Pinpoint the cell where the given text exists, returning its (x, y) midpoint coordinate. 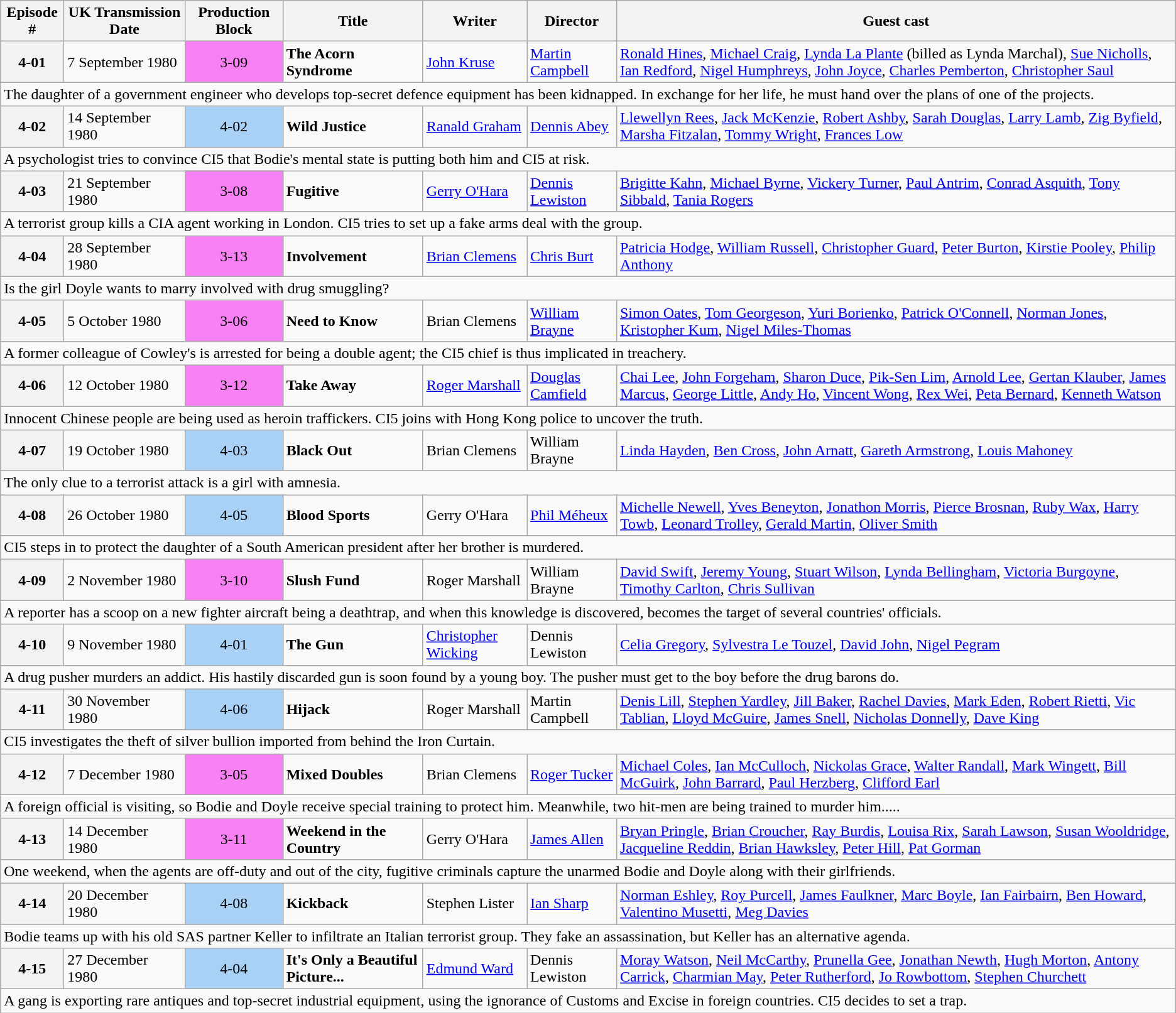
Hijack (353, 710)
James Allen (572, 839)
Celia Gregory, Sylvestra Le Touzel, David John, Nigel Pegram (896, 644)
Michael Coles, Ian McCulloch, Nickolas Grace, Walter Randall, Mark Wingett, Bill McGuirk, John Barrard, Paul Herzberg, Clifford Earl (896, 774)
Roger Tucker (572, 774)
Black Out (353, 451)
3-11 (234, 839)
Slush Fund (353, 580)
Dennis Abey (572, 127)
Mixed Doubles (353, 774)
7 September 1980 (124, 62)
Chris Burt (572, 256)
4-12 (33, 774)
Director (572, 21)
Norman Eshley, Roy Purcell, James Faulkner, Marc Boyle, Ian Fairbairn, Ben Howard, Valentino Musetti, Meg Davies (896, 903)
Fugitive (353, 191)
Episode # (33, 21)
14 September 1980 (124, 127)
Christopher Wicking (475, 644)
A terrorist group kills a CIA agent working in London. CI5 tries to set up a fake arms deal with the group. (588, 224)
4-11 (33, 710)
2 November 1980 (124, 580)
27 December 1980 (124, 968)
Innocent Chinese people are being used as heroin traffickers. CI5 joins with Hong Kong police to uncover the truth. (588, 418)
30 November 1980 (124, 710)
Need to Know (353, 320)
4-10 (33, 644)
Kickback (353, 903)
Phil Méheux (572, 515)
David Swift, Jeremy Young, Stuart Wilson, Lynda Bellingham, Victoria Burgoyne, Timothy Carlton, Chris Sullivan (896, 580)
3-10 (234, 580)
4-07 (33, 451)
5 October 1980 (124, 320)
Ian Sharp (572, 903)
14 December 1980 (124, 839)
A psychologist tries to convince CI5 that Bodie's mental state is putting both him and CI5 at risk. (588, 159)
Brigitte Kahn, Michael Byrne, Vickery Turner, Paul Antrim, Conrad Asquith, Tony Sibbald, Tania Rogers (896, 191)
CI5 investigates the theft of silver bullion imported from behind the Iron Curtain. (588, 742)
A drug pusher murders an addict. His hastily discarded gun is soon found by a young boy. The pusher must get to the boy before the drug barons do. (588, 677)
Title (353, 21)
Wild Justice (353, 127)
4-13 (33, 839)
3-08 (234, 191)
Ranald Graham (475, 127)
Patricia Hodge, William Russell, Christopher Guard, Peter Burton, Kirstie Pooley, Philip Anthony (896, 256)
Bryan Pringle, Brian Croucher, Ray Burdis, Louisa Rix, Sarah Lawson, Susan Wooldridge, Jacqueline Reddin, Brian Hawksley, Peter Hill, Pat Gorman (896, 839)
Blood Sports (353, 515)
9 November 1980 (124, 644)
CI5 steps in to protect the daughter of a South American president after her brother is murdered. (588, 548)
Edmund Ward (475, 968)
3-12 (234, 386)
12 October 1980 (124, 386)
19 October 1980 (124, 451)
Production Block (234, 21)
3-06 (234, 320)
Stephen Lister (475, 903)
Weekend in the Country (353, 839)
Guest cast (896, 21)
Take Away (353, 386)
4-14 (33, 903)
Douglas Camfield (572, 386)
A former colleague of Cowley's is arrested for being a double agent; the CI5 chief is thus implicated in treachery. (588, 353)
Linda Hayden, Ben Cross, John Arnatt, Gareth Armstrong, Louis Mahoney (896, 451)
21 September 1980 (124, 191)
UK Transmission Date (124, 21)
Is the girl Doyle wants to marry involved with drug smuggling? (588, 288)
4-15 (33, 968)
28 September 1980 (124, 256)
The Gun (353, 644)
7 December 1980 (124, 774)
3-09 (234, 62)
The only clue to a terrorist attack is a girl with amnesia. (588, 483)
It's Only a Beautiful Picture... (353, 968)
Michelle Newell, Yves Beneyton, Jonathon Morris, Pierce Brosnan, Ruby Wax, Harry Towb, Leonard Trolley, Gerald Martin, Oliver Smith (896, 515)
One weekend, when the agents are off-duty and out of the city, fugitive criminals capture the unarmed Bodie and Doyle along with their girlfriends. (588, 871)
3-05 (234, 774)
The Acorn Syndrome (353, 62)
Involvement (353, 256)
26 October 1980 (124, 515)
Llewellyn Rees, Jack McKenzie, Robert Ashby, Sarah Douglas, Larry Lamb, Zig Byfield, Marsha Fitzalan, Tommy Wright, Frances Low (896, 127)
John Kruse (475, 62)
20 December 1980 (124, 903)
Simon Oates, Tom Georgeson, Yuri Borienko, Patrick O'Connell, Norman Jones, Kristopher Kum, Nigel Miles-Thomas (896, 320)
4-09 (33, 580)
Writer (475, 21)
3-13 (234, 256)
